Scan for the cell matching the given text and deliver its (x, y) coordinate at center. 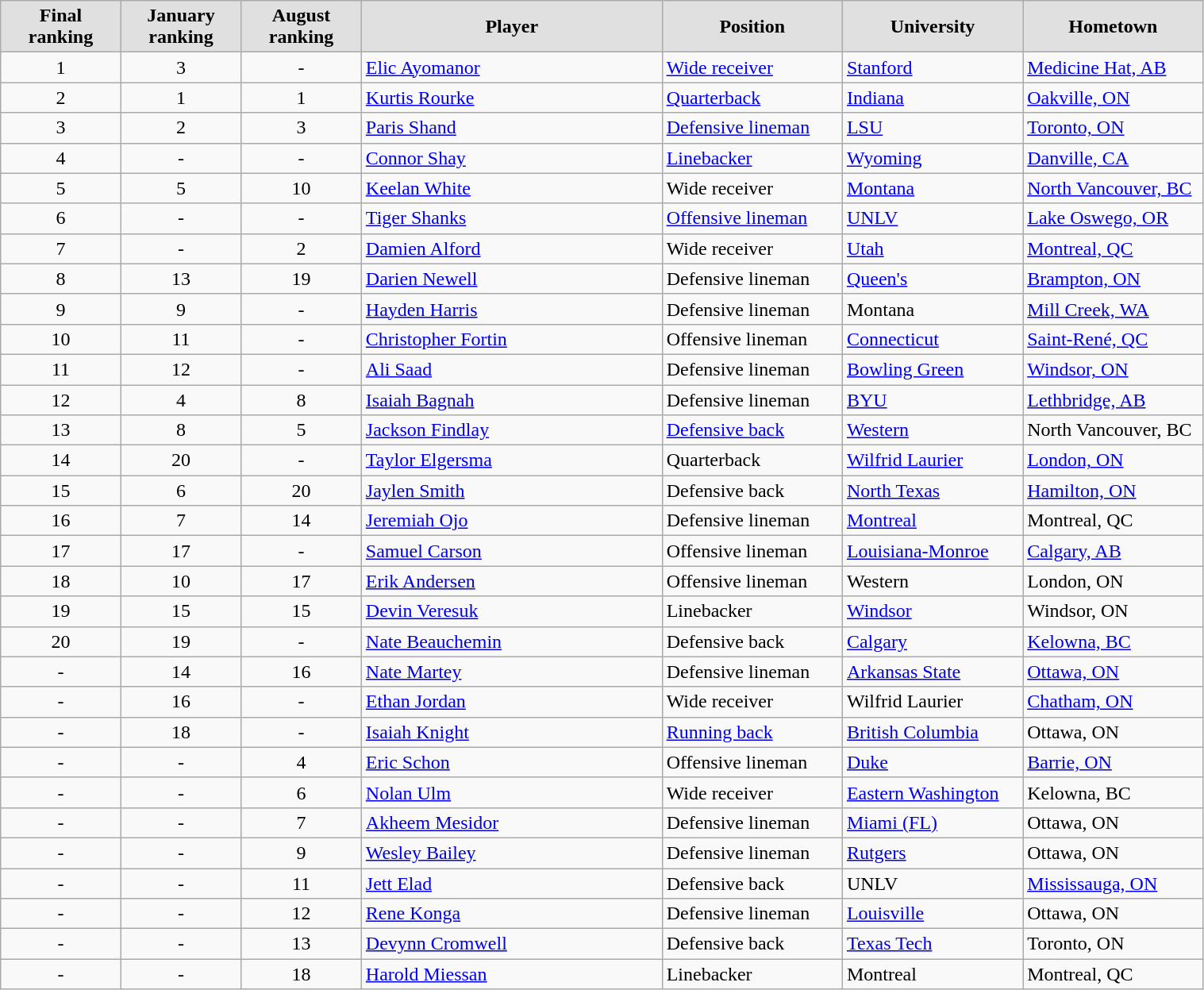
Bowling Green (932, 369)
Mississauga, ON (1113, 884)
Utah (932, 248)
Oakville, ON (1113, 98)
Augustranking (302, 27)
Connecticut (932, 339)
British Columbia (932, 732)
Elic Ayomanor (511, 67)
Rene Konga (511, 914)
Christopher Fortin (511, 339)
Duke (932, 762)
Finalranking (61, 27)
Taylor Elgersma (511, 460)
Hometown (1113, 27)
Texas Tech (932, 944)
Keelan White (511, 188)
Miami (FL) (932, 822)
Calgary, AB (1113, 551)
Chatham, ON (1113, 702)
Jett Elad (511, 884)
Nate Beauchemin (511, 641)
Nolan Ulm (511, 792)
Paris Shand (511, 128)
Darien Newell (511, 279)
Medicine Hat, AB (1113, 67)
Akheem Mesidor (511, 822)
Windsor (932, 611)
Jeremiah Ojo (511, 521)
Running back (752, 732)
Position (752, 27)
LSU (932, 128)
Ali Saad (511, 369)
Calgary (932, 641)
Ethan Jordan (511, 702)
Nate Martey (511, 672)
Barrie, ON (1113, 762)
Jackson Findlay (511, 430)
Lethbridge, AB (1113, 399)
BYU (932, 399)
Januaryranking (181, 27)
Brampton, ON (1113, 279)
Arkansas State (932, 672)
Erik Andersen (511, 581)
Rutgers (932, 853)
Saint-René, QC (1113, 339)
Kurtis Rourke (511, 98)
Isaiah Bagnah (511, 399)
Devynn Cromwell (511, 944)
Louisville (932, 914)
Damien Alford (511, 248)
Wesley Bailey (511, 853)
Jaylen Smith (511, 491)
Devin Veresuk (511, 611)
Stanford (932, 67)
Danville, CA (1113, 158)
Connor Shay (511, 158)
University (932, 27)
Hayden Harris (511, 309)
Indiana (932, 98)
Louisiana-Monroe (932, 551)
Harold Miessan (511, 974)
Eastern Washington (932, 792)
Samuel Carson (511, 551)
Mill Creek, WA (1113, 309)
Eric Schon (511, 762)
Queen's (932, 279)
Wyoming (932, 158)
Tiger Shanks (511, 218)
Isaiah Knight (511, 732)
Lake Oswego, OR (1113, 218)
Player (511, 27)
Hamilton, ON (1113, 491)
North Texas (932, 491)
